Extract the [x, y] coordinate from the center of the cell holding the provided text.  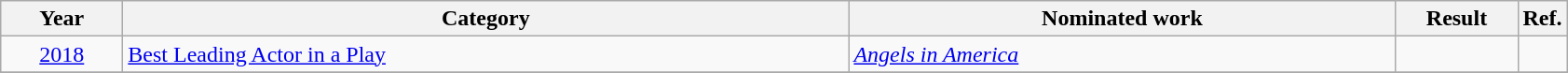
Ref. [1543, 19]
Best Leading Actor in a Play [486, 54]
Category [486, 19]
Angels in America [1122, 54]
Year [61, 19]
2018 [61, 54]
Result [1457, 19]
Nominated work [1122, 19]
